Pinpoint the cell where the given text exists, returning its (X, Y) midpoint coordinate. 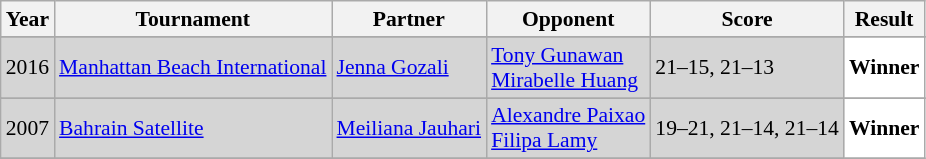
Score (747, 19)
Partner (410, 19)
Alexandre Paixao Filipa Lamy (568, 128)
Manhattan Beach International (192, 68)
Tournament (192, 19)
2007 (28, 128)
Result (884, 19)
Year (28, 19)
Jenna Gozali (410, 68)
Meiliana Jauhari (410, 128)
Tony Gunawan Mirabelle Huang (568, 68)
2016 (28, 68)
Opponent (568, 19)
21–15, 21–13 (747, 68)
19–21, 21–14, 21–14 (747, 128)
Bahrain Satellite (192, 128)
